Pinpoint the cell where the given text exists, returning its (X, Y) midpoint coordinate. 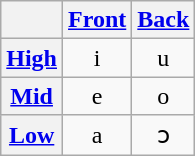
Back (164, 20)
e (98, 96)
Front (98, 20)
u (164, 58)
o (164, 96)
i (98, 58)
High (32, 58)
ɔ (164, 135)
a (98, 135)
Mid (32, 96)
Low (32, 135)
